Detect which cell encompasses the target text, then output its (x, y) center coordinate. 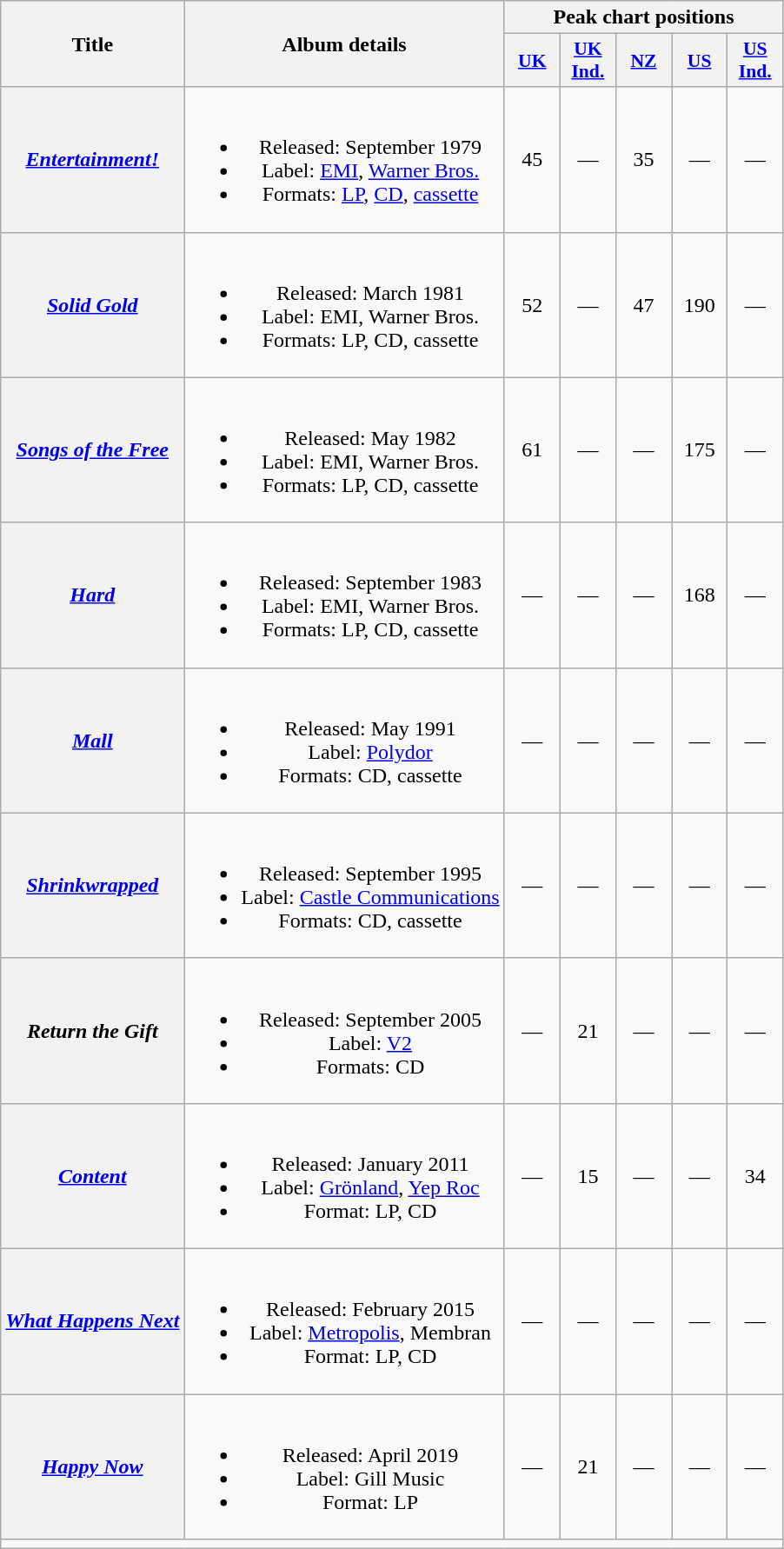
52 (532, 304)
Hard (92, 595)
190 (700, 304)
Released: September 1995Label: Castle CommunicationsFormats: CD, cassette (344, 885)
Songs of the Free (92, 450)
What Happens Next (92, 1321)
Released: February 2015Label: Metropolis, MembranFormat: LP, CD (344, 1321)
15 (588, 1175)
UK (532, 61)
US (700, 61)
35 (643, 160)
168 (700, 595)
NZ (643, 61)
45 (532, 160)
Released: April 2019Label: Gill MusicFormat: LP (344, 1467)
61 (532, 450)
Released: May 1982Label: EMI, Warner Bros.Formats: LP, CD, cassette (344, 450)
Released: January 2011Label: Grönland, Yep RocFormat: LP, CD (344, 1175)
Released: September 1983Label: EMI, Warner Bros.Formats: LP, CD, cassette (344, 595)
Content (92, 1175)
Return the Gift (92, 1031)
USInd. (755, 61)
Released: September 1979Label: EMI, Warner Bros.Formats: LP, CD, cassette (344, 160)
Mall (92, 741)
Shrinkwrapped (92, 885)
175 (700, 450)
Released: March 1981Label: EMI, Warner Bros.Formats: LP, CD, cassette (344, 304)
Peak chart positions (643, 17)
Released: May 1991Label: PolydorFormats: CD, cassette (344, 741)
34 (755, 1175)
Happy Now (92, 1467)
Solid Gold (92, 304)
Entertainment! (92, 160)
Title (92, 43)
Album details (344, 43)
Released: September 2005Label: V2Formats: CD (344, 1031)
47 (643, 304)
UKInd. (588, 61)
